Detect which cell encompasses the target text, then output its [X, Y] center coordinate. 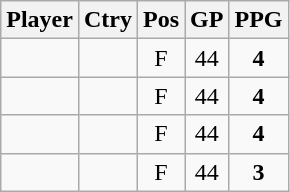
GP [207, 20]
Ctry [108, 20]
Player [40, 20]
3 [258, 172]
Pos [160, 20]
PPG [258, 20]
